Search for the cell housing the specified text and yield its (X, Y) center coordinate. 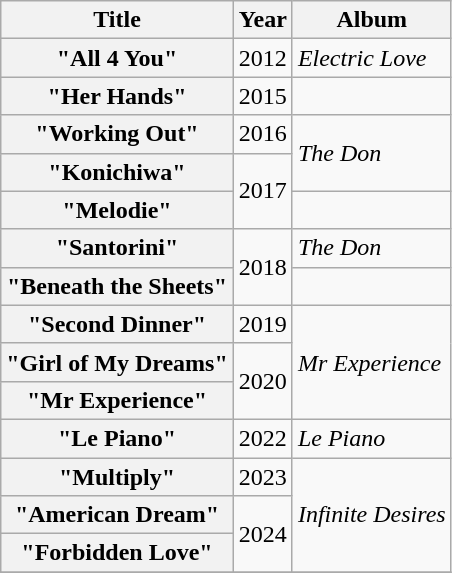
"Girl of My Dreams" (118, 362)
2020 (262, 381)
2019 (262, 324)
2015 (262, 96)
"All 4 You" (118, 58)
"Santorini" (118, 248)
2018 (262, 267)
"Le Piano" (118, 438)
"Beneath the Sheets" (118, 286)
"Second Dinner" (118, 324)
Infinite Desires (372, 515)
"Mr Experience" (118, 400)
2022 (262, 438)
2017 (262, 191)
Title (118, 20)
Le Piano (372, 438)
2023 (262, 477)
"Melodie" (118, 210)
Year (262, 20)
"American Dream" (118, 515)
"Her Hands" (118, 96)
"Konichiwa" (118, 172)
"Working Out" (118, 134)
Electric Love (372, 58)
2024 (262, 534)
"Multiply" (118, 477)
Album (372, 20)
2012 (262, 58)
"Forbidden Love" (118, 553)
Mr Experience (372, 362)
2016 (262, 134)
